Pinpoint the cell where the given text exists, returning its [x, y] midpoint coordinate. 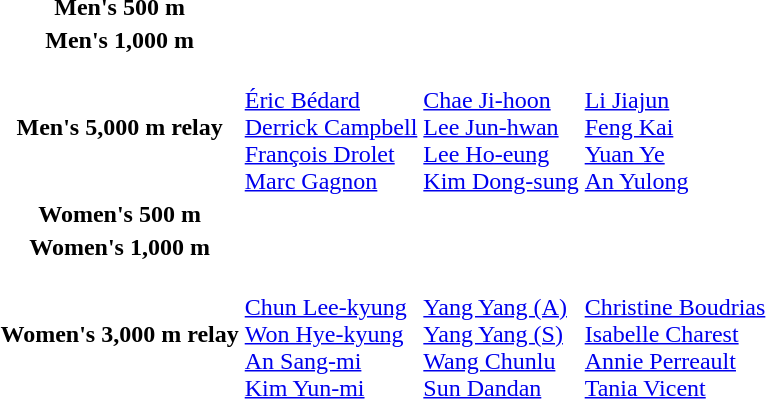
Chae Ji-hoonLee Jun-hwanLee Ho-eungKim Dong-sung [501, 127]
Éric BédardDerrick CampbellFrançois DroletMarc Gagnon [331, 127]
